Identify which cell holds the provided text, then report its (X, Y) central coordinate. 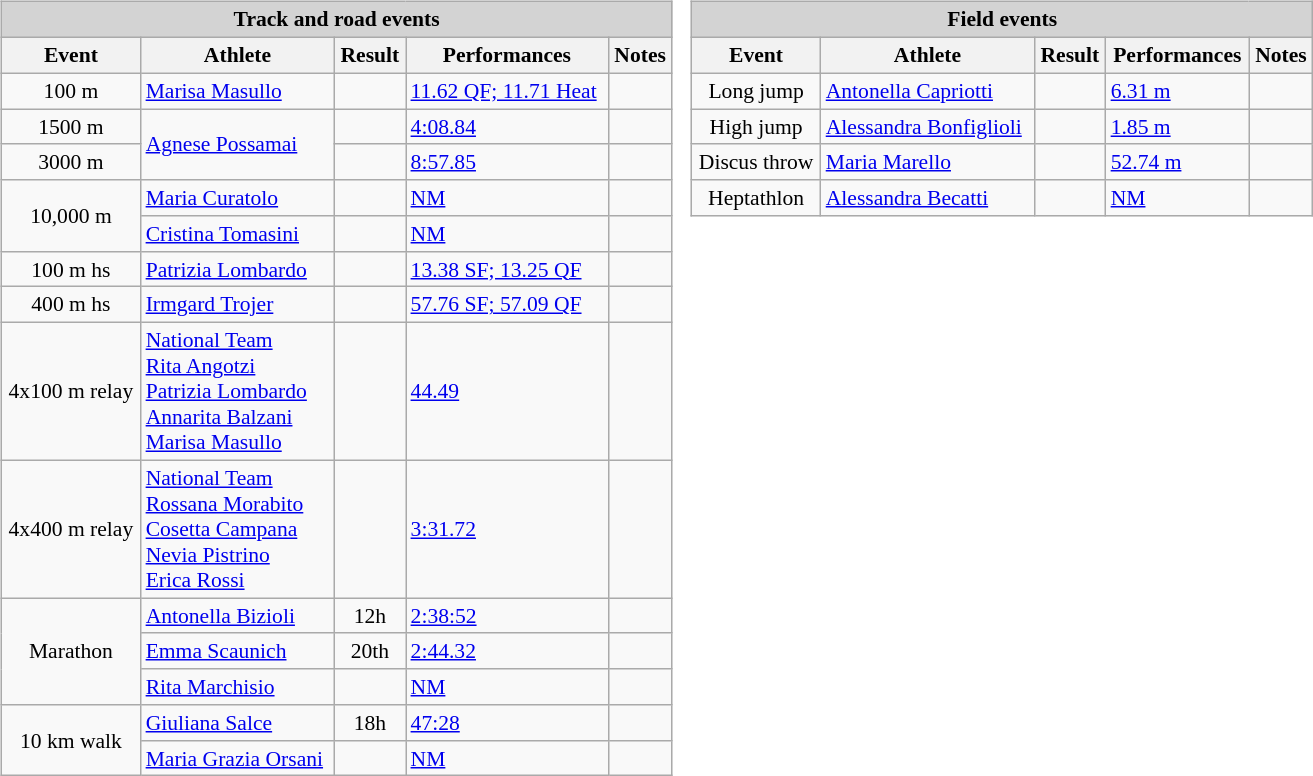
10 km walk (70, 740)
Alessandra Bonfiglioli (928, 127)
Cristina Tomasini (238, 234)
Maria Grazia Orsani (238, 758)
National TeamRita AngotziPatrizia LombardoAnnarita BalzaniMarisa Masullo (238, 391)
6.31 m (1178, 91)
Giuliana Salce (238, 723)
47:28 (508, 723)
Marathon (70, 652)
10,000 m (70, 216)
12h (370, 616)
Heptathlon (756, 198)
100 m hs (70, 269)
Rita Marchisio (238, 687)
52.74 m (1178, 162)
44.49 (508, 391)
100 m (70, 91)
Marisa Masullo (238, 91)
Emma Scaunich (238, 651)
National TeamRossana MorabitoCosetta CampanaNevia PistrinoErica Rossi (238, 529)
Patrizia Lombardo (238, 269)
Antonella Bizioli (238, 616)
20th (370, 651)
3000 m (70, 162)
High jump (756, 127)
18h (370, 723)
Antonella Capriotti (928, 91)
1500 m (70, 127)
1.85 m (1178, 127)
13.38 SF; 13.25 QF (508, 269)
Discus throw (756, 162)
Maria Curatolo (238, 198)
Agnese Possamai (238, 144)
Track and road events (336, 20)
3:31.72 (508, 529)
4x100 m relay (70, 391)
4:08.84 (508, 127)
Maria Marello (928, 162)
Irmgard Trojer (238, 305)
Alessandra Becatti (928, 198)
8:57.85 (508, 162)
11.62 QF; 11.71 Heat (508, 91)
4x400 m relay (70, 529)
2:44.32 (508, 651)
57.76 SF; 57.09 QF (508, 305)
2:38:52 (508, 616)
Long jump (756, 91)
Field events (1002, 20)
400 m hs (70, 305)
